From the cell containing the given text, extract its center point as [X, Y] coordinate. 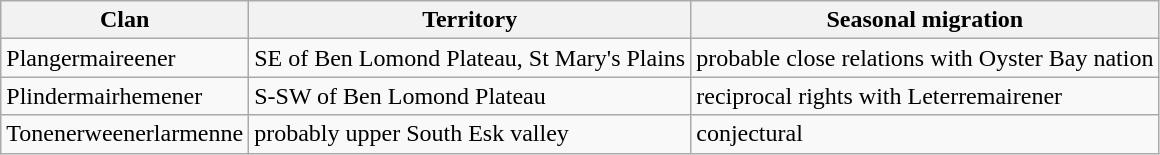
SE of Ben Lomond Plateau, St Mary's Plains [470, 58]
Tonenerweenerlarmenne [125, 134]
S-SW of Ben Lomond Plateau [470, 96]
probable close relations with Oyster Bay nation [925, 58]
Clan [125, 20]
conjectural [925, 134]
Plindermairhemener [125, 96]
Seasonal migration [925, 20]
probably upper South Esk valley [470, 134]
Plangermaireener [125, 58]
reciprocal rights with Leterremairener [925, 96]
Territory [470, 20]
